Find where the given text appears and provide that cell's center as (x, y) coordinate. 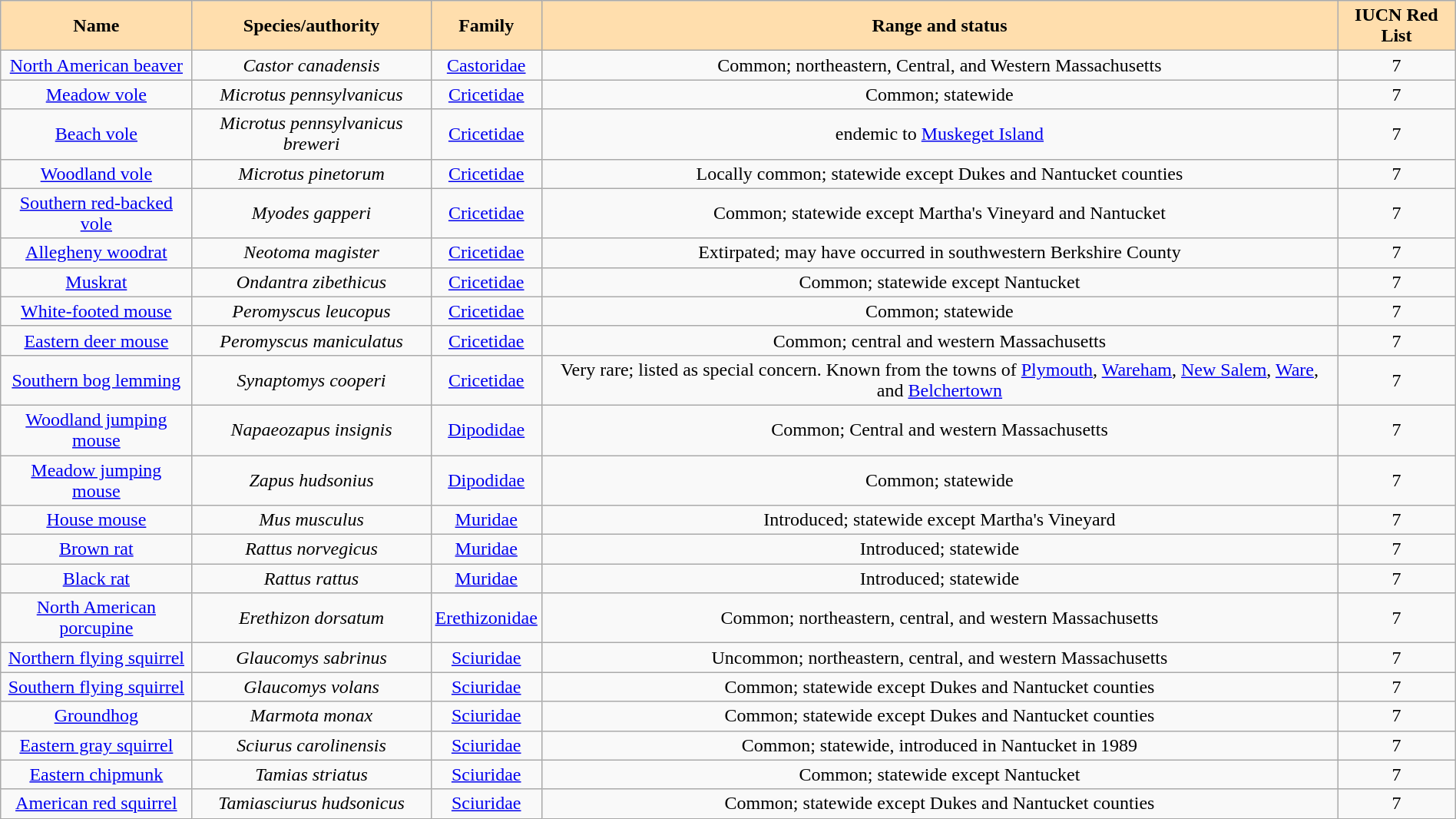
Locally common; statewide except Dukes and Nantucket counties (939, 174)
Common; northeastern, central, and western Massachusetts (939, 618)
Beach vole (97, 134)
Northern flying squirrel (97, 658)
Rattus norvegicus (312, 549)
Extirpated; may have occurred in southwestern Berkshire County (939, 253)
Brown rat (97, 549)
Meadow jumping mouse (97, 479)
North American porcupine (97, 618)
Microtus pinetorum (312, 174)
Glaucomys volans (312, 687)
Erethizon dorsatum (312, 618)
Family (486, 26)
Common; statewide, introduced in Nantucket in 1989 (939, 745)
Zapus hudsonius (312, 479)
Peromyscus maniculatus (312, 340)
Woodland vole (97, 174)
Woodland jumping mouse (97, 430)
White-footed mouse (97, 311)
Peromyscus leucopus (312, 311)
Castoridae (486, 65)
Meadow vole (97, 94)
Sciurus carolinensis (312, 745)
Southern bog lemming (97, 380)
Very rare; listed as special concern. Known from the towns of Plymouth, Wareham, New Salem, Ware, and Belchertown (939, 380)
Common; statewide except Martha's Vineyard and Nantucket (939, 214)
Muskrat (97, 282)
Synaptomys cooperi (312, 380)
Glaucomys sabrinus (312, 658)
Marmota monax (312, 716)
endemic to Muskeget Island (939, 134)
Black rat (97, 579)
Introduced; statewide except Martha's Vineyard (939, 520)
IUCN Red List (1397, 26)
Uncommon; northeastern, central, and western Massachusetts (939, 658)
Species/authority (312, 26)
Southern red-backed vole (97, 214)
Groundhog (97, 716)
Eastern chipmunk (97, 774)
American red squirrel (97, 804)
Castor canadensis (312, 65)
Common; central and western Massachusetts (939, 340)
Allegheny woodrat (97, 253)
Microtus pennsylvanicus breweri (312, 134)
Erethizonidae (486, 618)
Rattus rattus (312, 579)
Southern flying squirrel (97, 687)
Microtus pennsylvanicus (312, 94)
House mouse (97, 520)
Common; northeastern, Central, and Western Massachusetts (939, 65)
Ondantra zibethicus (312, 282)
Tamias striatus (312, 774)
Neotoma magister (312, 253)
Range and status (939, 26)
Eastern deer mouse (97, 340)
Eastern gray squirrel (97, 745)
Napaeozapus insignis (312, 430)
Name (97, 26)
North American beaver (97, 65)
Myodes gapperi (312, 214)
Tamiasciurus hudsonicus (312, 804)
Mus musculus (312, 520)
Common; Central and western Massachusetts (939, 430)
